Capture the cell that displays the provided text and extract its [x, y] central coordinate. 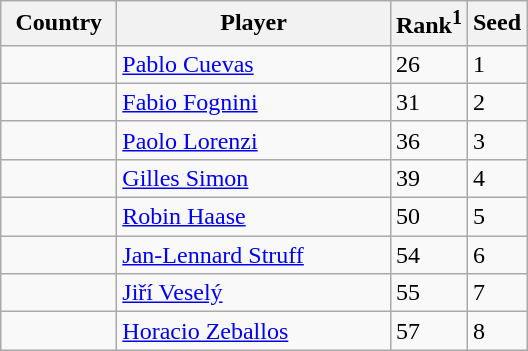
Jan-Lennard Struff [254, 255]
Seed [496, 24]
Country [59, 24]
Gilles Simon [254, 178]
Robin Haase [254, 217]
Horacio Zeballos [254, 331]
39 [428, 178]
3 [496, 140]
Player [254, 24]
Paolo Lorenzi [254, 140]
7 [496, 293]
5 [496, 217]
57 [428, 331]
55 [428, 293]
54 [428, 255]
Fabio Fognini [254, 102]
1 [496, 64]
Rank1 [428, 24]
6 [496, 255]
2 [496, 102]
31 [428, 102]
8 [496, 331]
26 [428, 64]
36 [428, 140]
50 [428, 217]
Pablo Cuevas [254, 64]
Jiří Veselý [254, 293]
4 [496, 178]
